Find where the given text appears and provide that cell's center as [X, Y] coordinate. 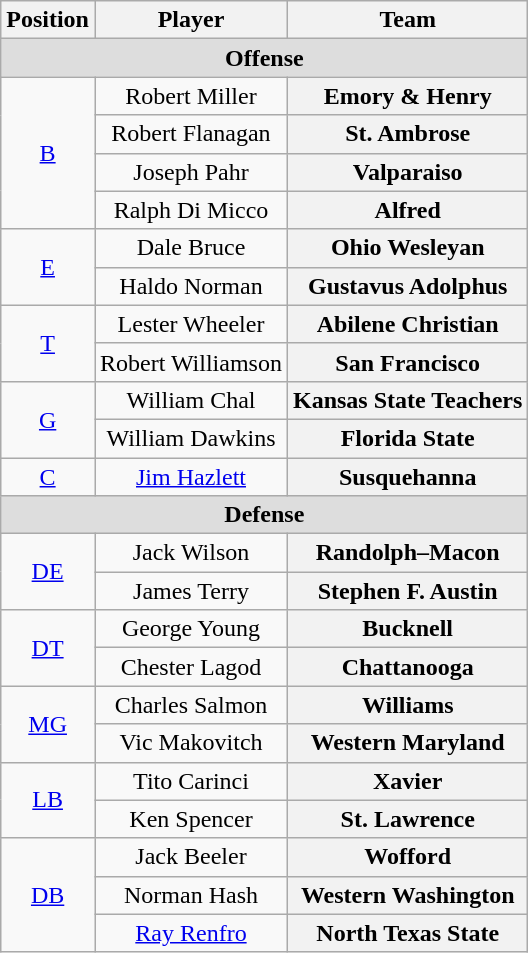
Robert Miller [190, 96]
Vic Makovitch [190, 743]
Player [190, 20]
Defense [264, 515]
B [48, 153]
San Francisco [407, 362]
Dale Bruce [190, 248]
Haldo Norman [190, 286]
Florida State [407, 438]
Gustavus Adolphus [407, 286]
Bucknell [407, 629]
C [48, 477]
Kansas State Teachers [407, 400]
Ralph Di Micco [190, 210]
LB [48, 800]
St. Lawrence [407, 819]
William Chal [190, 400]
DE [48, 572]
James Terry [190, 591]
Charles Salmon [190, 705]
Susquehanna [407, 477]
Position [48, 20]
Team [407, 20]
George Young [190, 629]
Stephen F. Austin [407, 591]
Jim Hazlett [190, 477]
Williams [407, 705]
North Texas State [407, 933]
MG [48, 724]
Offense [264, 58]
Norman Hash [190, 895]
DB [48, 895]
Jack Wilson [190, 553]
Valparaiso [407, 172]
DT [48, 648]
Robert Williamson [190, 362]
Ohio Wesleyan [407, 248]
Emory & Henry [407, 96]
E [48, 267]
Western Washington [407, 895]
Randolph–Macon [407, 553]
William Dawkins [190, 438]
T [48, 343]
Lester Wheeler [190, 324]
Wofford [407, 857]
Jack Beeler [190, 857]
St. Ambrose [407, 134]
Joseph Pahr [190, 172]
Xavier [407, 781]
Ken Spencer [190, 819]
G [48, 419]
Chattanooga [407, 667]
Robert Flanagan [190, 134]
Chester Lagod [190, 667]
Tito Carinci [190, 781]
Alfred [407, 210]
Abilene Christian [407, 324]
Ray Renfro [190, 933]
Western Maryland [407, 743]
